Find where the given text appears and provide that cell's center as [x, y] coordinate. 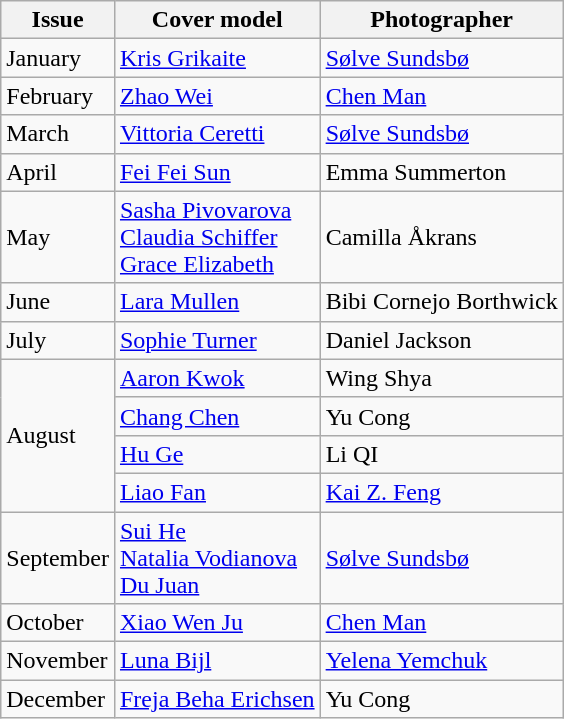
October [58, 623]
September [58, 558]
Li QI [442, 454]
Zhao Wei [217, 96]
Yelena Yemchuk [442, 661]
July [58, 340]
June [58, 302]
Liao Fan [217, 492]
Photographer [442, 20]
Freja Beha Erichsen [217, 699]
Luna Bijl [217, 661]
April [58, 172]
Sasha Pivovarova Claudia SchifferGrace Elizabeth [217, 237]
Camilla Åkrans [442, 237]
Kai Z. Feng [442, 492]
Emma Summerton [442, 172]
Kris Grikaite [217, 58]
Chang Chen [217, 416]
March [58, 134]
Issue [58, 20]
December [58, 699]
November [58, 661]
January [58, 58]
Hu Ge [217, 454]
Wing Shya [442, 378]
Lara Mullen [217, 302]
February [58, 96]
May [58, 237]
Daniel Jackson [442, 340]
Sophie Turner [217, 340]
Vittoria Ceretti [217, 134]
Aaron Kwok [217, 378]
Sui HeNatalia VodianovaDu Juan [217, 558]
Cover model [217, 20]
August [58, 435]
Fei Fei Sun [217, 172]
Bibi Cornejo Borthwick [442, 302]
Xiao Wen Ju [217, 623]
